Return the [X, Y] coordinate for the center point of the cell that contains the specified text.  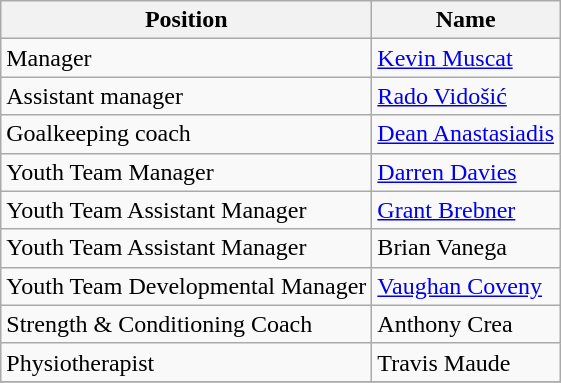
Name [466, 20]
Travis Maude [466, 362]
Position [186, 20]
Anthony Crea [466, 324]
Goalkeeping coach [186, 134]
Rado Vidošić [466, 96]
Grant Brebner [466, 210]
Brian Vanega [466, 248]
Kevin Muscat [466, 58]
Physiotherapist [186, 362]
Youth Team Developmental Manager [186, 286]
Assistant manager [186, 96]
Dean Anastasiadis [466, 134]
Strength & Conditioning Coach [186, 324]
Vaughan Coveny [466, 286]
Manager [186, 58]
Youth Team Manager [186, 172]
Darren Davies [466, 172]
